Identify which cell holds the provided text, then report its [X, Y] central coordinate. 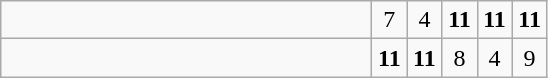
8 [460, 58]
9 [530, 58]
7 [390, 20]
